Find where the given text appears and provide that cell's center as [X, Y] coordinate. 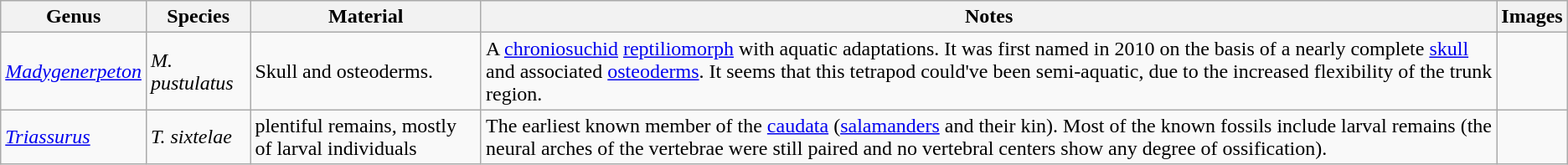
Skull and osteoderms. [366, 71]
T. sixtelae [198, 137]
Genus [74, 17]
Species [198, 17]
Notes [988, 17]
Madygenerpeton [74, 71]
Material [366, 17]
plentiful remains, mostly of larval individuals [366, 137]
Images [1532, 17]
Triassurus [74, 137]
M. pustulatus [198, 71]
